Determine the (X, Y) coordinate at the center of the cell enclosing the given text.  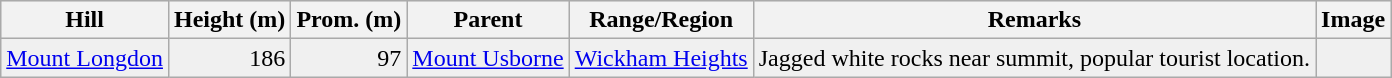
Image (1354, 20)
Mount Usborne (488, 58)
Hill (85, 20)
186 (229, 58)
Height (m) (229, 20)
Mount Longdon (85, 58)
Range/Region (661, 20)
97 (349, 58)
Wickham Heights (661, 58)
Remarks (1034, 20)
Jagged white rocks near summit, popular tourist location. (1034, 58)
Parent (488, 20)
Prom. (m) (349, 20)
